Return (X, Y) of the center of cell containing provided text 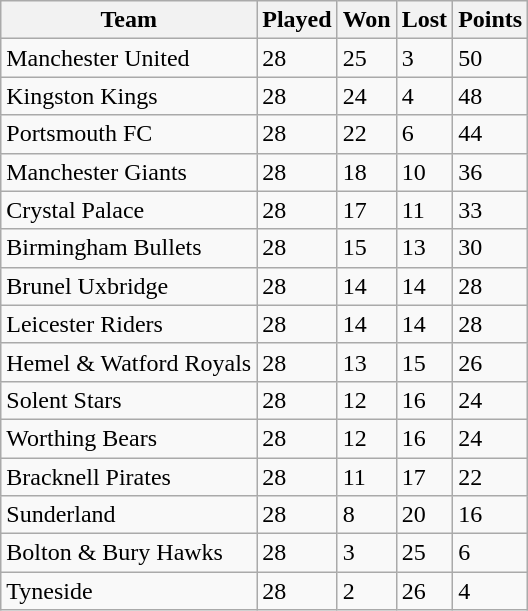
Manchester Giants (129, 172)
Hemel & Watford Royals (129, 362)
33 (490, 210)
Tyneside (129, 591)
Points (490, 20)
Solent Stars (129, 400)
8 (366, 515)
18 (366, 172)
Kingston Kings (129, 96)
Lost (424, 20)
10 (424, 172)
36 (490, 172)
50 (490, 58)
44 (490, 134)
Worthing Bears (129, 438)
Bracknell Pirates (129, 477)
Birmingham Bullets (129, 248)
2 (366, 591)
Portsmouth FC (129, 134)
Brunel Uxbridge (129, 286)
Team (129, 20)
Played (297, 20)
Won (366, 20)
30 (490, 248)
Crystal Palace (129, 210)
48 (490, 96)
Leicester Riders (129, 324)
Sunderland (129, 515)
Bolton & Bury Hawks (129, 553)
Manchester United (129, 58)
20 (424, 515)
